Determine the [X, Y] coordinate at the center of the cell enclosing the given text.  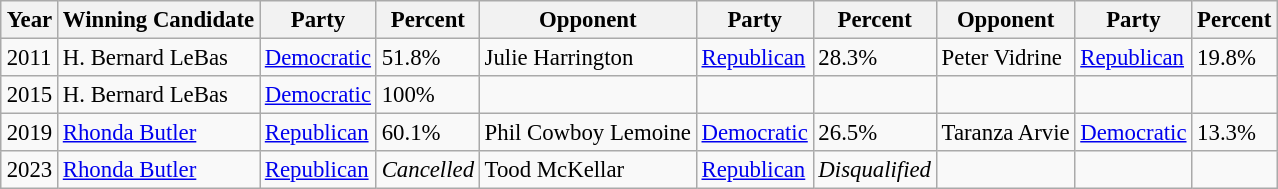
100% [428, 95]
2019 [29, 133]
Phil Cowboy Lemoine [588, 133]
2015 [29, 95]
2023 [29, 170]
13.3% [1234, 133]
19.8% [1234, 57]
60.1% [428, 133]
28.3% [874, 57]
Winning Candidate [158, 20]
51.8% [428, 57]
Tood McKellar [588, 170]
2011 [29, 57]
Cancelled [428, 170]
Year [29, 20]
26.5% [874, 133]
Julie Harrington [588, 57]
Disqualified [874, 170]
Peter Vidrine [1006, 57]
Taranza Arvie [1006, 133]
